For the text-containing cell, return its midpoint in (X, Y) coordinate format. 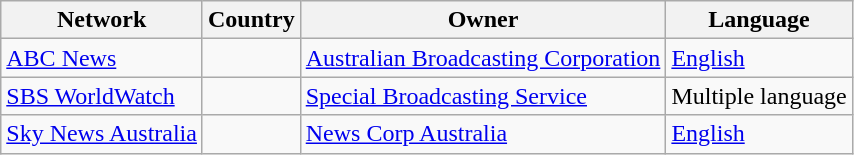
Sky News Australia (102, 134)
Australian Broadcasting Corporation (483, 58)
Network (102, 20)
Language (759, 20)
Owner (483, 20)
SBS WorldWatch (102, 96)
Special Broadcasting Service (483, 96)
Multiple language (759, 96)
News Corp Australia (483, 134)
ABC News (102, 58)
Country (251, 20)
